Extract the [x, y] coordinate from the center of the cell holding the provided text.  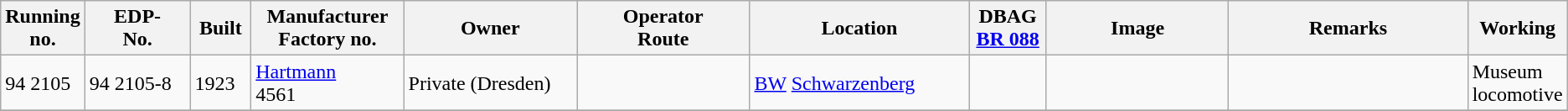
Working [1518, 29]
Built [221, 29]
94 2105-8 [137, 82]
Owner [490, 29]
Museum locomotive [1518, 82]
Remarks [1349, 29]
DBAGBR 088 [1008, 29]
Location [859, 29]
Image [1137, 29]
Private (Dresden) [490, 82]
OperatorRoute [663, 29]
94 2105 [43, 82]
BW Schwarzenberg [859, 82]
ManufacturerFactory no. [328, 29]
Hartmann4561 [328, 82]
1923 [221, 82]
Runningno. [43, 29]
EDP-No. [137, 29]
